Detect which cell encompasses the target text, then output its (x, y) center coordinate. 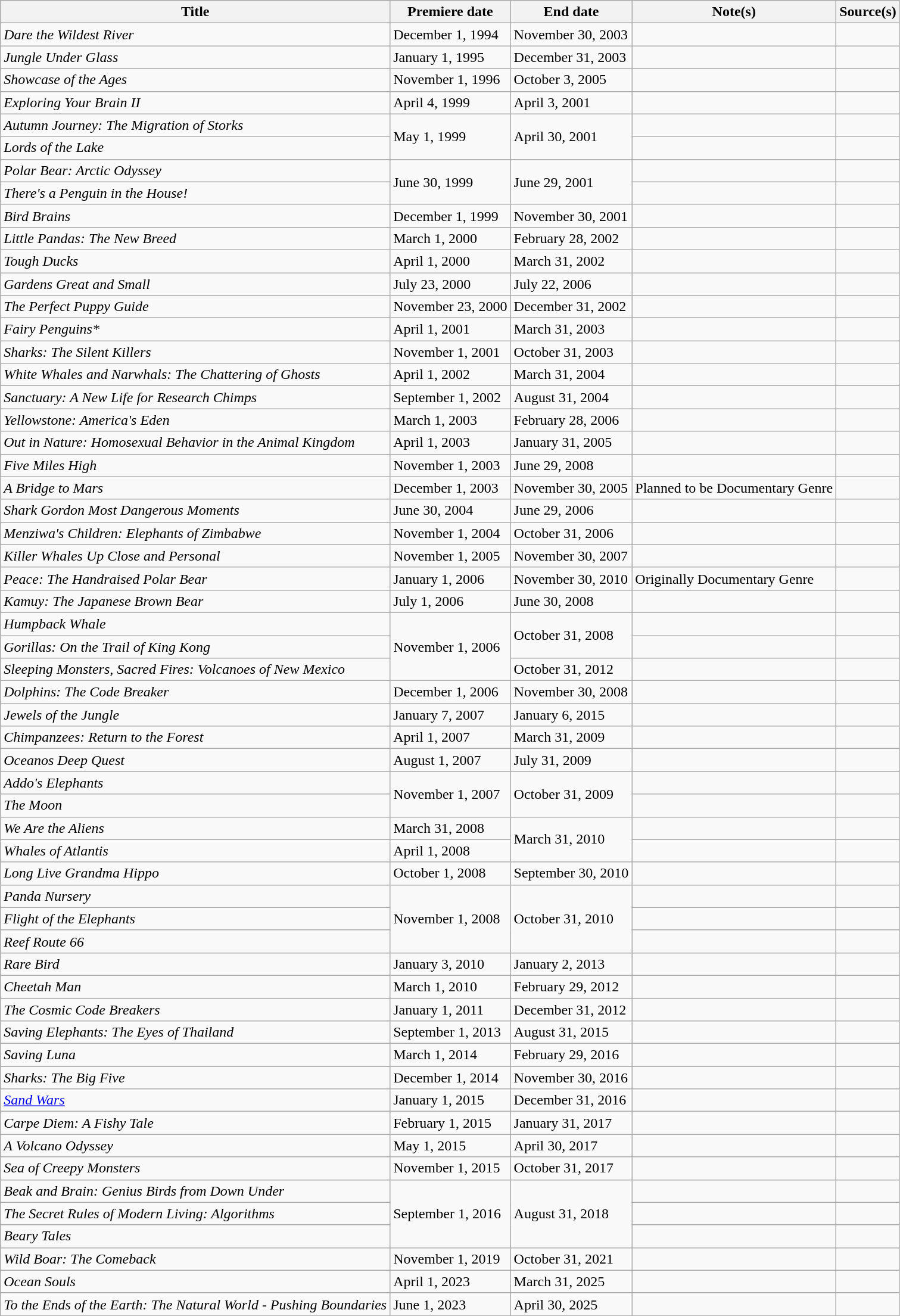
Bird Brains (195, 216)
November 1, 2007 (450, 794)
July 22, 2006 (571, 284)
November 30, 2007 (571, 556)
Sleeping Monsters, Sacred Fires: Volcanoes of New Mexico (195, 670)
March 31, 2002 (571, 261)
November 30, 2008 (571, 692)
Jewels of the Jungle (195, 715)
February 29, 2012 (571, 987)
September 1, 2002 (450, 397)
December 31, 2002 (571, 307)
The Perfect Puppy Guide (195, 307)
Title (195, 12)
Polar Bear: Arctic Odyssey (195, 170)
December 1, 2006 (450, 692)
Beary Tales (195, 1236)
February 1, 2015 (450, 1123)
April 1, 2023 (450, 1281)
Wild Boar: The Comeback (195, 1259)
December 31, 2003 (571, 57)
Ocean Souls (195, 1281)
Source(s) (868, 12)
Rare Bird (195, 964)
Humpback Whale (195, 624)
February 28, 2006 (571, 420)
June 30, 2004 (450, 511)
June 29, 2008 (571, 465)
Menziwa's Children: Elephants of Zimbabwe (195, 533)
September 1, 2013 (450, 1032)
Note(s) (734, 12)
End date (571, 12)
Sea of Creepy Monsters (195, 1168)
November 1, 2019 (450, 1259)
Exploring Your Brain II (195, 102)
The Cosmic Code Breakers (195, 1010)
August 31, 2018 (571, 1214)
January 31, 2017 (571, 1123)
October 31, 2017 (571, 1168)
Reef Route 66 (195, 941)
April 1, 2000 (450, 261)
Planned to be Documentary Genre (734, 488)
July 23, 2000 (450, 284)
July 31, 2009 (571, 760)
June 29, 2001 (571, 182)
March 31, 2010 (571, 839)
Chimpanzees: Return to the Forest (195, 738)
October 3, 2005 (571, 80)
August 1, 2007 (450, 760)
November 23, 2000 (450, 307)
A Bridge to Mars (195, 488)
October 31, 2010 (571, 919)
October 31, 2012 (571, 670)
October 31, 2008 (571, 635)
April 1, 2007 (450, 738)
September 1, 2016 (450, 1214)
March 1, 2000 (450, 238)
December 31, 2016 (571, 1100)
Flight of the Elephants (195, 919)
November 30, 2005 (571, 488)
A Volcano Odyssey (195, 1146)
November 1, 2005 (450, 556)
May 1, 2015 (450, 1146)
Dare the Wildest River (195, 35)
The Secret Rules of Modern Living: Algorithms (195, 1214)
Little Pandas: The New Breed (195, 238)
Addo's Elephants (195, 783)
Long Live Grandma Hippo (195, 873)
April 30, 2001 (571, 136)
November 30, 2016 (571, 1078)
December 31, 2012 (571, 1010)
July 1, 2006 (450, 601)
Five Miles High (195, 465)
November 1, 2004 (450, 533)
Premiere date (450, 12)
October 31, 2021 (571, 1259)
October 31, 2006 (571, 533)
Peace: The Handraised Polar Bear (195, 578)
Gorillas: On the Trail of King Kong (195, 646)
September 30, 2010 (571, 873)
March 1, 2010 (450, 987)
Jungle Under Glass (195, 57)
January 1, 2015 (450, 1100)
To the Ends of the Earth: The Natural World - Pushing Boundaries (195, 1304)
November 30, 2001 (571, 216)
December 1, 1994 (450, 35)
January 1, 1995 (450, 57)
April 30, 2017 (571, 1146)
August 31, 2015 (571, 1032)
January 1, 2011 (450, 1010)
March 31, 2008 (450, 828)
Gardens Great and Small (195, 284)
January 1, 2006 (450, 578)
Kamuy: The Japanese Brown Bear (195, 601)
Dolphins: The Code Breaker (195, 692)
Sand Wars (195, 1100)
White Whales and Narwhals: The Chattering of Ghosts (195, 375)
November 1, 1996 (450, 80)
Killer Whales Up Close and Personal (195, 556)
April 4, 1999 (450, 102)
Saving Luna (195, 1055)
November 1, 2008 (450, 919)
Autumn Journey: The Migration of Storks (195, 125)
Sharks: The Big Five (195, 1078)
Shark Gordon Most Dangerous Moments (195, 511)
Out in Nature: Homosexual Behavior in the Animal Kingdom (195, 443)
May 1, 1999 (450, 136)
Yellowstone: America's Eden (195, 420)
November 30, 2010 (571, 578)
January 3, 2010 (450, 964)
February 29, 2016 (571, 1055)
March 1, 2003 (450, 420)
November 30, 2003 (571, 35)
April 1, 2003 (450, 443)
Fairy Penguins* (195, 329)
Oceanos Deep Quest (195, 760)
December 1, 2014 (450, 1078)
March 31, 2003 (571, 329)
Whales of Atlantis (195, 851)
March 31, 2025 (571, 1281)
April 3, 2001 (571, 102)
January 2, 2013 (571, 964)
June 1, 2023 (450, 1304)
January 7, 2007 (450, 715)
January 31, 2005 (571, 443)
Sharks: The Silent Killers (195, 352)
April 1, 2001 (450, 329)
November 1, 2001 (450, 352)
The Moon (195, 805)
January 6, 2015 (571, 715)
June 30, 1999 (450, 182)
Tough Ducks (195, 261)
Lords of the Lake (195, 148)
November 1, 2003 (450, 465)
March 31, 2004 (571, 375)
October 1, 2008 (450, 873)
August 31, 2004 (571, 397)
Sanctuary: A New Life for Research Chimps (195, 397)
March 1, 2014 (450, 1055)
December 1, 1999 (450, 216)
April 1, 2002 (450, 375)
Originally Documentary Genre (734, 578)
Panda Nursery (195, 896)
March 31, 2009 (571, 738)
April 30, 2025 (571, 1304)
April 1, 2008 (450, 851)
Carpe Diem: A Fishy Tale (195, 1123)
November 1, 2006 (450, 646)
Saving Elephants: The Eyes of Thailand (195, 1032)
December 1, 2003 (450, 488)
June 30, 2008 (571, 601)
Beak and Brain: Genius Birds from Down Under (195, 1191)
October 31, 2003 (571, 352)
October 31, 2009 (571, 794)
Cheetah Man (195, 987)
November 1, 2015 (450, 1168)
There's a Penguin in the House! (195, 193)
February 28, 2002 (571, 238)
We Are the Aliens (195, 828)
June 29, 2006 (571, 511)
Showcase of the Ages (195, 80)
